Identify which cell holds the provided text, then report its [x, y] central coordinate. 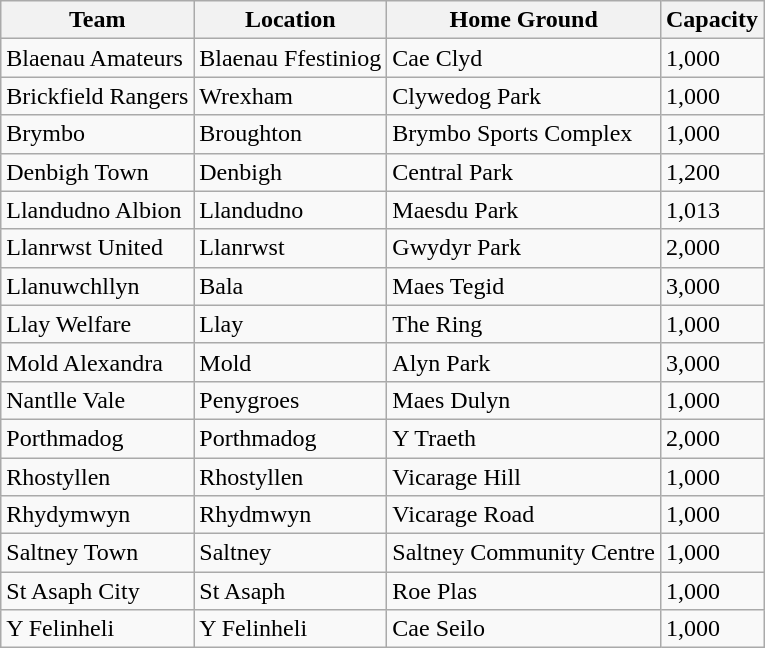
Saltney Community Centre [524, 553]
Gwydyr Park [524, 248]
Wrexham [290, 96]
Cae Seilo [524, 629]
Rhydmwyn [290, 515]
Maesdu Park [524, 210]
Mold Alexandra [98, 362]
Location [290, 20]
St Asaph [290, 591]
Cae Clyd [524, 58]
Team [98, 20]
Llanrwst [290, 248]
Llandudno [290, 210]
Y Traeth [524, 438]
Saltney Town [98, 553]
Llanrwst United [98, 248]
The Ring [524, 324]
Vicarage Hill [524, 477]
Blaenau Amateurs [98, 58]
Llandudno Albion [98, 210]
Denbigh [290, 172]
Mold [290, 362]
1,200 [712, 172]
Roe Plas [524, 591]
Llanuwchllyn [98, 286]
Brymbo [98, 134]
Blaenau Ffestiniog [290, 58]
Maes Dulyn [524, 400]
Home Ground [524, 20]
Brymbo Sports Complex [524, 134]
Capacity [712, 20]
Brickfield Rangers [98, 96]
1,013 [712, 210]
Bala [290, 286]
Saltney [290, 553]
St Asaph City [98, 591]
Vicarage Road [524, 515]
Clywedog Park [524, 96]
Llay [290, 324]
Rhydymwyn [98, 515]
Maes Tegid [524, 286]
Penygroes [290, 400]
Central Park [524, 172]
Alyn Park [524, 362]
Broughton [290, 134]
Denbigh Town [98, 172]
Nantlle Vale [98, 400]
Llay Welfare [98, 324]
